Search for the cell housing the specified text and yield its (X, Y) center coordinate. 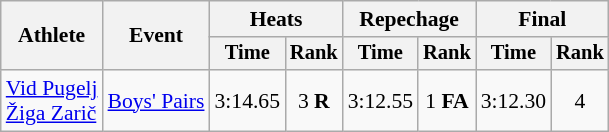
4 (580, 100)
Final (542, 19)
Vid PugeljŽiga Zarič (52, 100)
3:12.55 (380, 100)
3:14.65 (248, 100)
Heats (276, 19)
Event (156, 36)
Repechage (410, 19)
3 R (314, 100)
3:12.30 (514, 100)
Athlete (52, 36)
1 FA (447, 100)
Boys' Pairs (156, 100)
